Return [X, Y] of the center of cell containing provided text 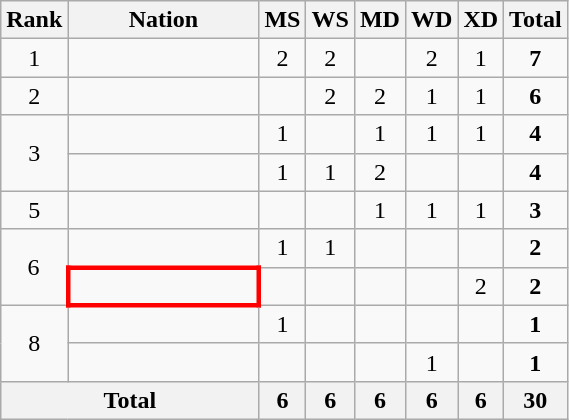
Rank [34, 20]
MD [380, 20]
WS [330, 20]
30 [536, 400]
8 [34, 343]
5 [34, 210]
Nation [164, 20]
MS [282, 20]
WD [431, 20]
XD [481, 20]
7 [536, 58]
